Extract the (X, Y) coordinate from the center of the cell holding the provided text.  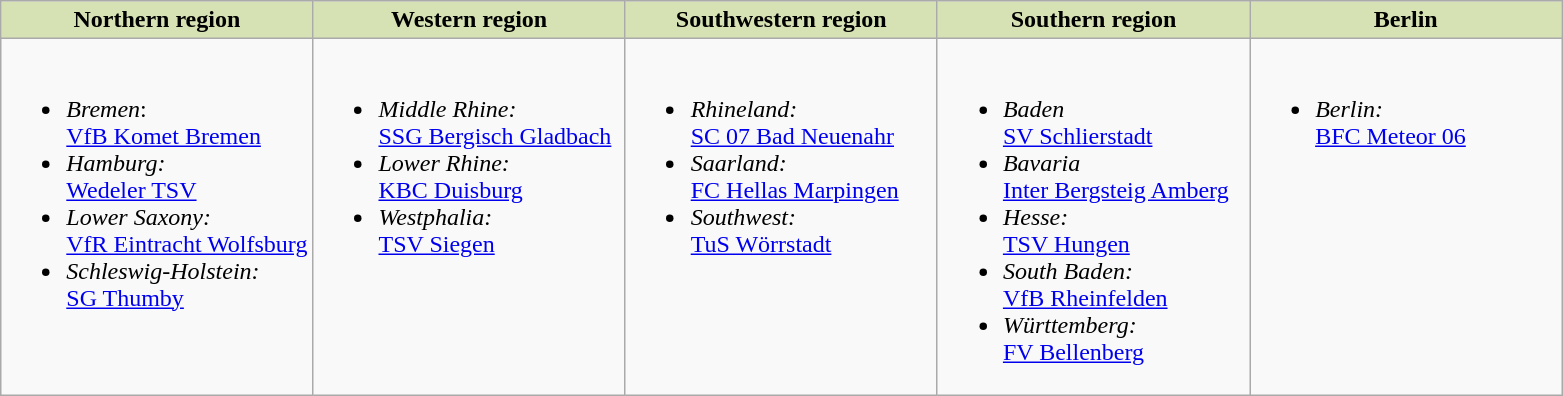
Southwestern region (781, 20)
Western region (469, 20)
Bremen:VfB Komet BremenHamburg:Wedeler TSVLower Saxony:VfR Eintracht WolfsburgSchleswig-Holstein:SG Thumby (157, 217)
Berlin (1406, 20)
Berlin:BFC Meteor 06 (1406, 217)
Middle Rhine:SSG Bergisch GladbachLower Rhine:KBC DuisburgWestphalia:TSV Siegen (469, 217)
Northern region (157, 20)
BadenSV SchlierstadtBavariaInter Bergsteig AmbergHesse:TSV HungenSouth Baden:VfB RheinfeldenWürttemberg:FV Bellenberg (1093, 217)
Rhineland:SC 07 Bad NeuenahrSaarland: FC Hellas MarpingenSouthwest:TuS Wörrstadt (781, 217)
Southern region (1093, 20)
